Detect which cell encompasses the target text, then output its (X, Y) center coordinate. 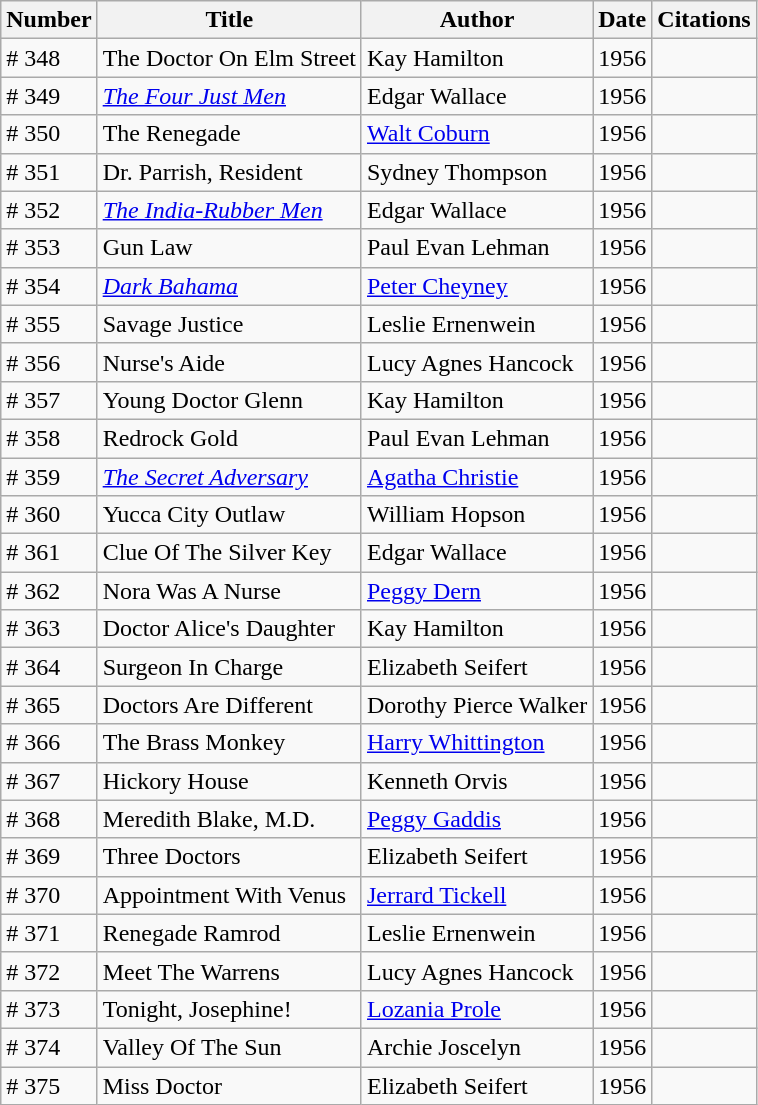
Redrock Gold (229, 438)
The Brass Monkey (229, 743)
Young Doctor Glenn (229, 400)
The Secret Adversary (229, 477)
Doctors Are Different (229, 705)
Nurse's Aide (229, 362)
# 361 (49, 553)
# 362 (49, 591)
The Four Just Men (229, 96)
Jerrard Tickell (476, 895)
# 374 (49, 1047)
# 353 (49, 248)
# 349 (49, 96)
Agatha Christie (476, 477)
# 355 (49, 324)
# 372 (49, 971)
William Hopson (476, 515)
Sydney Thompson (476, 172)
# 364 (49, 667)
Doctor Alice's Daughter (229, 629)
Miss Doctor (229, 1085)
Kenneth Orvis (476, 781)
Dark Bahama (229, 286)
Clue Of The Silver Key (229, 553)
# 370 (49, 895)
Dr. Parrish, Resident (229, 172)
Walt Coburn (476, 134)
# 356 (49, 362)
Appointment With Venus (229, 895)
# 366 (49, 743)
Meet The Warrens (229, 971)
# 359 (49, 477)
# 350 (49, 134)
Renegade Ramrod (229, 933)
# 373 (49, 1009)
# 367 (49, 781)
Citations (704, 20)
The Renegade (229, 134)
Number (49, 20)
# 352 (49, 210)
Title (229, 20)
Yucca City Outlaw (229, 515)
# 357 (49, 400)
Peggy Dern (476, 591)
# 375 (49, 1085)
# 365 (49, 705)
# 360 (49, 515)
Meredith Blake, M.D. (229, 819)
Peter Cheyney (476, 286)
Gun Law (229, 248)
Savage Justice (229, 324)
Harry Whittington (476, 743)
# 358 (49, 438)
Three Doctors (229, 857)
Lozania Prole (476, 1009)
# 354 (49, 286)
Hickory House (229, 781)
Date (622, 20)
Surgeon In Charge (229, 667)
Dorothy Pierce Walker (476, 705)
Peggy Gaddis (476, 819)
Tonight, Josephine! (229, 1009)
# 368 (49, 819)
# 371 (49, 933)
# 348 (49, 58)
# 351 (49, 172)
The India-Rubber Men (229, 210)
Archie Joscelyn (476, 1047)
The Doctor On Elm Street (229, 58)
Nora Was A Nurse (229, 591)
# 363 (49, 629)
Valley Of The Sun (229, 1047)
# 369 (49, 857)
Author (476, 20)
